From the cell containing the given text, extract its center point as [X, Y] coordinate. 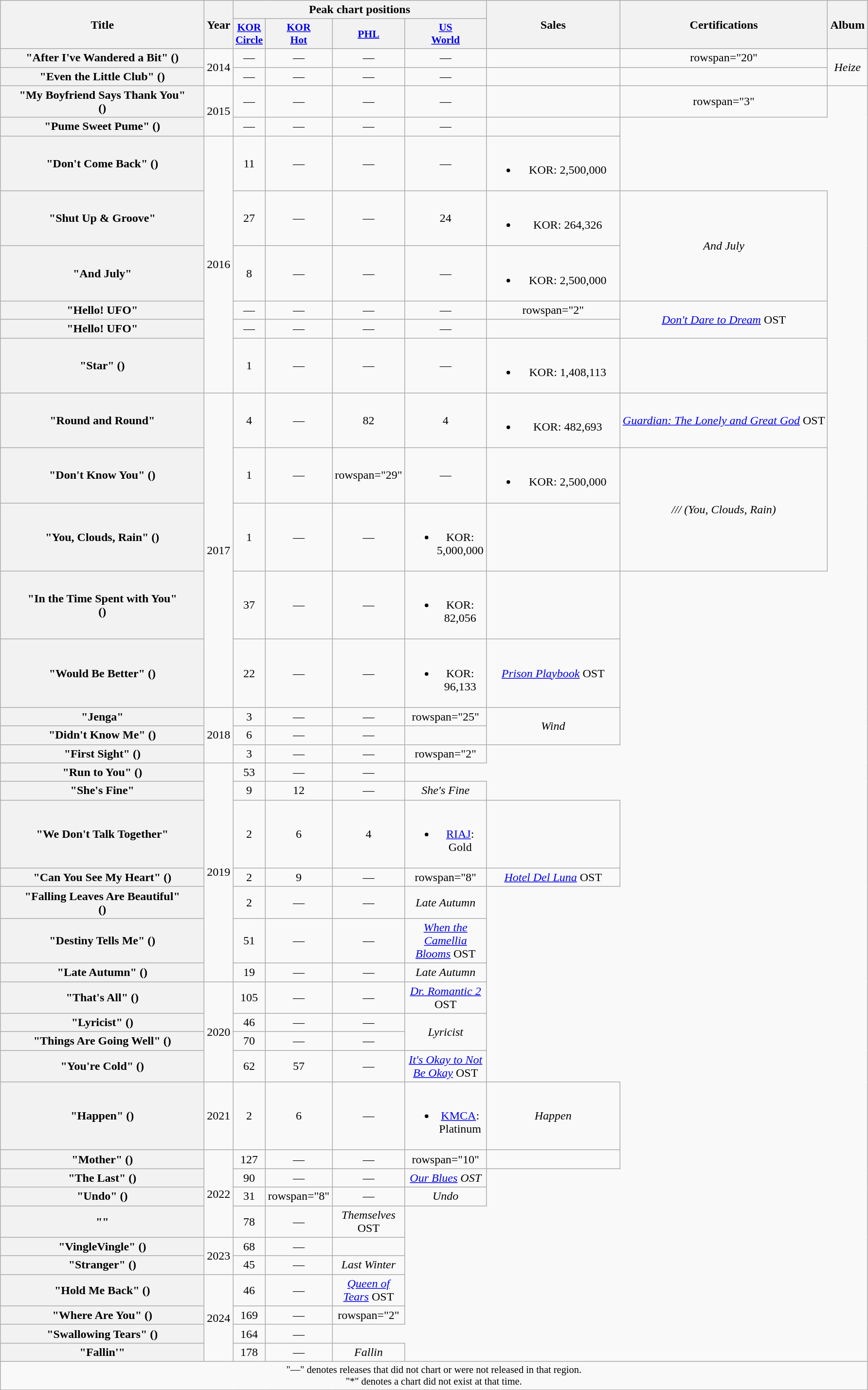
Title [102, 24]
"Even the Little Club" () [102, 76]
She's Fine [446, 791]
PHL [369, 34]
KOR: 96,133 [446, 673]
When the Camellia Blooms OST [446, 940]
Lyricist [446, 1032]
rowspan="10" [446, 1159]
"Fallin'" [102, 1352]
2020 [219, 1032]
"We Don't Talk Together" [102, 834]
178 [249, 1352]
68 [249, 1246]
Queen of Tears OST [369, 1290]
KOR: 482,693 [553, 420]
USWorld [446, 34]
31 [249, 1196]
/// (You, Clouds, Rain) [724, 510]
"Hold Me Back" () [102, 1290]
KOR: 1,408,113 [553, 365]
"Destiny Tells Me" () [102, 940]
Year [219, 24]
37 [249, 605]
127 [249, 1159]
22 [249, 673]
Heize [848, 67]
"Shut Up & Groove" [102, 218]
"You're Cold" () [102, 1066]
RIAJ: Gold [446, 834]
rowspan="29" [369, 476]
"Stranger" () [102, 1265]
"Round and Round" [102, 420]
Themselves OST [369, 1221]
2017 [219, 550]
2021 [219, 1116]
2019 [219, 872]
KOR: 264,326 [553, 218]
2022 [219, 1194]
"—" denotes releases that did not chart or were not released in that region."*" denotes a chart did not exist at that time. [434, 1375]
"Run to You" () [102, 772]
"Jenga" [102, 717]
51 [249, 940]
Dr. Romantic 2 OST [446, 997]
"Mother" () [102, 1159]
Album [848, 24]
"Don't Know You" () [102, 476]
Sales [553, 24]
"" [102, 1221]
12 [299, 791]
45 [249, 1265]
"Can You See My Heart" () [102, 877]
"Didn't Know Me" () [102, 735]
"The Last" () [102, 1178]
Prison Playbook OST [553, 673]
"Undo" () [102, 1196]
Wind [553, 726]
"Happen" () [102, 1116]
"In the Time Spent with You" () [102, 605]
82 [369, 420]
27 [249, 218]
70 [249, 1041]
And July [724, 246]
"Swallowing Tears" () [102, 1334]
62 [249, 1066]
"VingleVingle" () [102, 1246]
Certifications [724, 24]
53 [249, 772]
"You, Clouds, Rain" () [102, 537]
It's Okay to Not Be Okay OST [446, 1066]
"My Boyfriend Says Thank You"() [102, 101]
24 [446, 218]
"That's All" () [102, 997]
Undo [446, 1196]
KOR: 5,000,000 [446, 537]
Our Blues OST [446, 1178]
11 [249, 163]
Last Winter [369, 1265]
Happen [553, 1116]
"Things Are Going Well" () [102, 1041]
2018 [219, 735]
164 [249, 1334]
90 [249, 1178]
KORHot [299, 34]
8 [249, 273]
Peak chart positions [360, 10]
KORCircle [249, 34]
"Pume Sweet Pume" () [102, 126]
2024 [219, 1318]
78 [249, 1221]
"And July" [102, 273]
2015 [219, 111]
rowspan="25" [446, 717]
"She's Fine" [102, 791]
Guardian: The Lonely and Great God OST [724, 420]
KOR: 82,056 [446, 605]
2016 [219, 264]
19 [249, 972]
"After I've Wandered a Bit" () [102, 58]
2023 [219, 1256]
"Where Are You" () [102, 1315]
Fallin [369, 1352]
"Would Be Better" () [102, 673]
Hotel Del Luna OST [553, 877]
"First Sight" () [102, 754]
169 [249, 1315]
"Don't Come Back" () [102, 163]
"Lyricist" () [102, 1023]
2014 [219, 67]
rowspan="20" [724, 58]
"Late Autumn" () [102, 972]
rowspan="3" [724, 101]
KMCA: Platinum [446, 1116]
Don't Dare to Dream OST [724, 319]
"Star" () [102, 365]
"Falling Leaves Are Beautiful"() [102, 902]
105 [249, 997]
57 [299, 1066]
